Output the [x, y] coordinate of the center of the cell containing the given text.  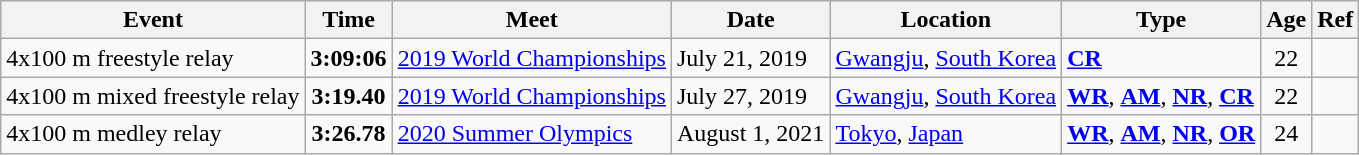
Meet [532, 20]
July 21, 2019 [750, 58]
4x100 m freestyle relay [153, 58]
Ref [1336, 20]
August 1, 2021 [750, 134]
Tokyo, Japan [946, 134]
4x100 m mixed freestyle relay [153, 96]
WR, AM, NR, CR [1162, 96]
Time [348, 20]
Event [153, 20]
Age [1286, 20]
CR [1162, 58]
WR, AM, NR, OR [1162, 134]
Location [946, 20]
Date [750, 20]
4x100 m medley relay [153, 134]
3:19.40 [348, 96]
2020 Summer Olympics [532, 134]
24 [1286, 134]
Type [1162, 20]
July 27, 2019 [750, 96]
3:26.78 [348, 134]
3:09:06 [348, 58]
